Scan for the cell matching the given text and deliver its (X, Y) coordinate at center. 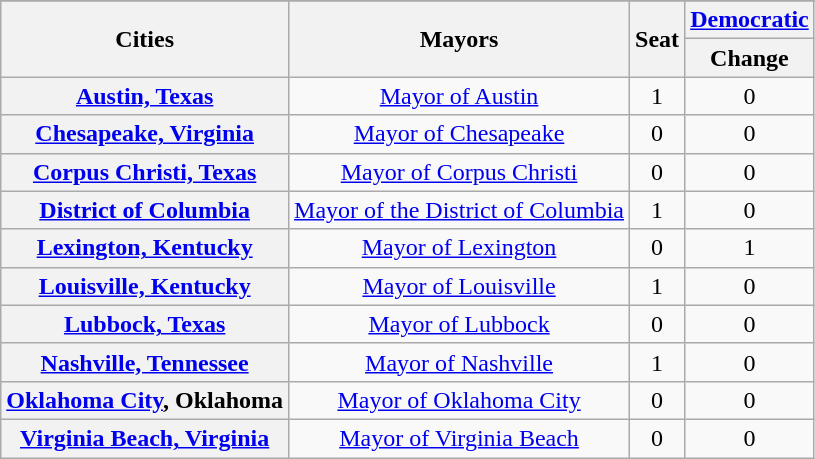
Mayor of Austin (460, 96)
Seat (658, 39)
Mayor of Lubbock (460, 324)
Democratic (750, 20)
Corpus Christi, Texas (145, 172)
Louisville, Kentucky (145, 286)
Mayor of Oklahoma City (460, 400)
Austin, Texas (145, 96)
Lexington, Kentucky (145, 248)
Virginia Beach, Virginia (145, 438)
Mayor of Lexington (460, 248)
Cities (145, 39)
Mayor of Virginia Beach (460, 438)
Change (750, 58)
Mayor of Corpus Christi (460, 172)
District of Columbia (145, 210)
Mayor of Chesapeake (460, 134)
Nashville, Tennessee (145, 362)
Chesapeake, Virginia (145, 134)
Mayor of Louisville (460, 286)
Mayor of Nashville (460, 362)
Mayor of the District of Columbia (460, 210)
Mayors (460, 39)
Lubbock, Texas (145, 324)
Oklahoma City, Oklahoma (145, 400)
